Identify which cell holds the provided text, then report its (x, y) central coordinate. 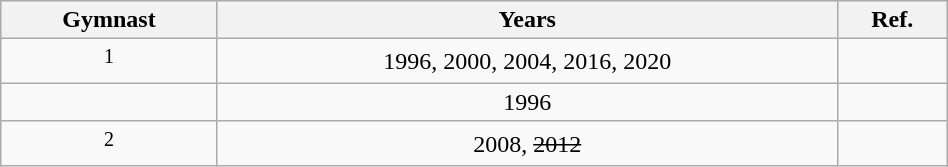
1996 (527, 102)
Ref. (892, 20)
1 (109, 62)
1996, 2000, 2004, 2016, 2020 (527, 62)
2 (109, 144)
Gymnast (109, 20)
Years (527, 20)
2008, 2012 (527, 144)
